Find where the given text appears and provide that cell's center as (X, Y) coordinate. 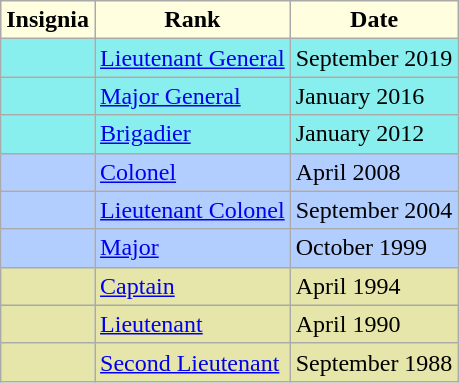
Captain (193, 286)
Second Lieutenant (193, 362)
Lieutenant General (193, 58)
September 1988 (374, 362)
Brigadier (193, 134)
October 1999 (374, 248)
Insignia (48, 20)
Date (374, 20)
Major (193, 248)
Rank (193, 20)
Lieutenant Colonel (193, 210)
Major General (193, 96)
September 2019 (374, 58)
September 2004 (374, 210)
April 2008 (374, 172)
Colonel (193, 172)
Lieutenant (193, 324)
January 2012 (374, 134)
April 1994 (374, 286)
April 1990 (374, 324)
January 2016 (374, 96)
